For the text-containing cell, return its midpoint in [X, Y] coordinate format. 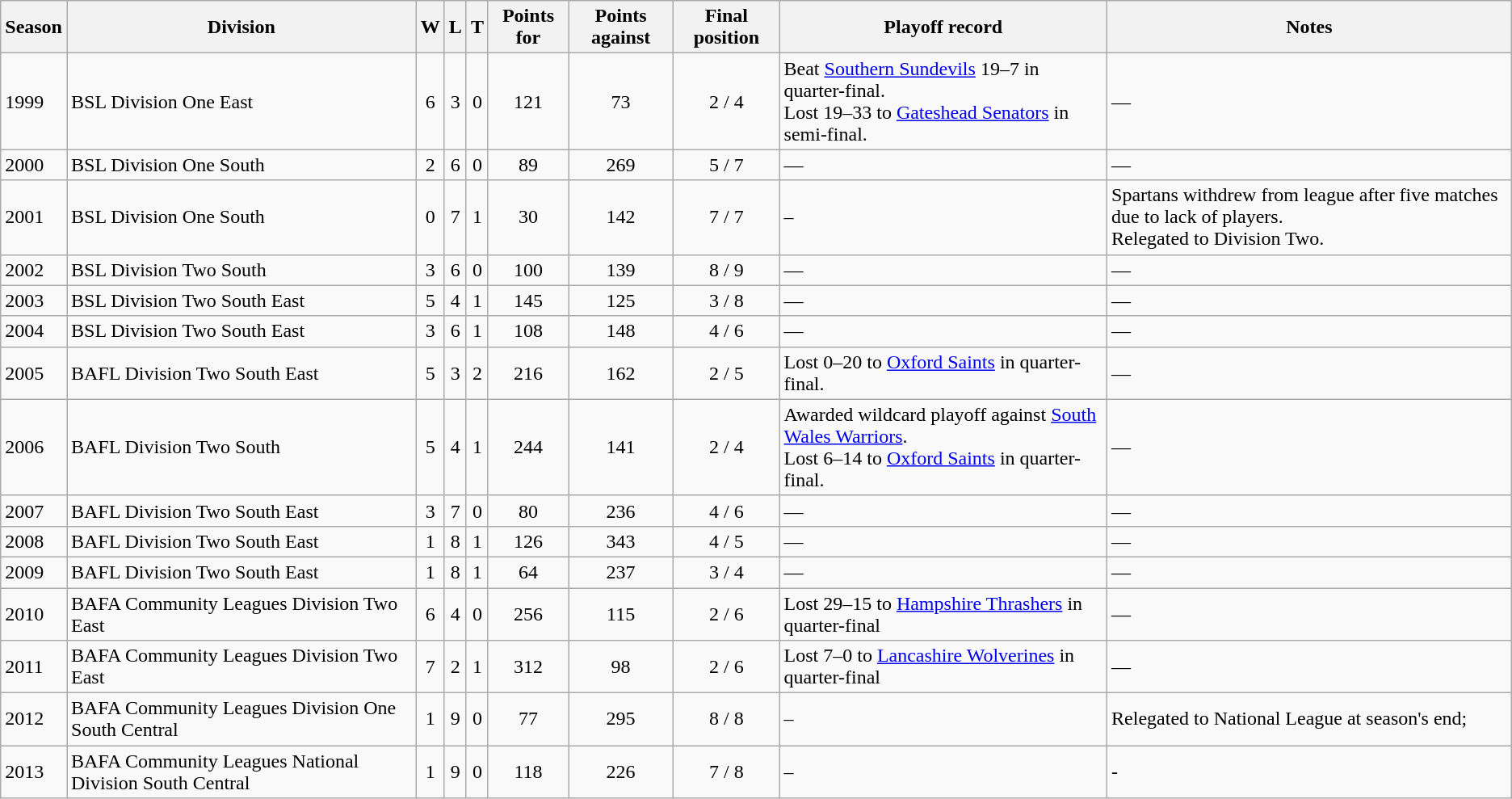
312 [528, 667]
80 [528, 511]
2013 [34, 772]
Spartans withdrew from league after five matches due to lack of players.Relegated to Division Two. [1310, 217]
7 / 8 [727, 772]
216 [528, 373]
W [430, 27]
142 [621, 217]
2006 [34, 448]
Division [241, 27]
Notes [1310, 27]
115 [621, 614]
Lost 7–0 to Lancashire Wolverines in quarter-final [943, 667]
Playoff record [943, 27]
145 [528, 301]
118 [528, 772]
126 [528, 541]
343 [621, 541]
2005 [34, 373]
BAFA Community Leagues Division One South Central [241, 719]
T [477, 27]
2011 [34, 667]
Relegated to National League at season's end; [1310, 719]
BAFA Community Leagues National Division South Central [241, 772]
237 [621, 572]
3 / 8 [727, 301]
269 [621, 165]
2010 [34, 614]
Final position [727, 27]
2001 [34, 217]
2012 [34, 719]
2 / 5 [727, 373]
- [1310, 772]
295 [621, 719]
108 [528, 331]
162 [621, 373]
8 / 9 [727, 270]
2008 [34, 541]
139 [621, 270]
30 [528, 217]
236 [621, 511]
Season [34, 27]
1999 [34, 102]
Points against [621, 27]
2007 [34, 511]
8 / 8 [727, 719]
73 [621, 102]
98 [621, 667]
5 / 7 [727, 165]
244 [528, 448]
141 [621, 448]
256 [528, 614]
Points for [528, 27]
BSL Division One East [241, 102]
Beat Southern Sundevils 19–7 in quarter-final.Lost 19–33 to Gateshead Senators in semi-final. [943, 102]
148 [621, 331]
BAFL Division Two South [241, 448]
100 [528, 270]
BSL Division Two South [241, 270]
2000 [34, 165]
125 [621, 301]
L [456, 27]
2004 [34, 331]
Lost 29–15 to Hampshire Thrashers in quarter-final [943, 614]
64 [528, 572]
4 / 5 [727, 541]
Lost 0–20 to Oxford Saints in quarter-final. [943, 373]
77 [528, 719]
2002 [34, 270]
2003 [34, 301]
2009 [34, 572]
226 [621, 772]
Awarded wildcard playoff against South Wales Warriors.Lost 6–14 to Oxford Saints in quarter-final. [943, 448]
3 / 4 [727, 572]
121 [528, 102]
89 [528, 165]
7 / 7 [727, 217]
